From the cell containing the given text, extract its center point as [x, y] coordinate. 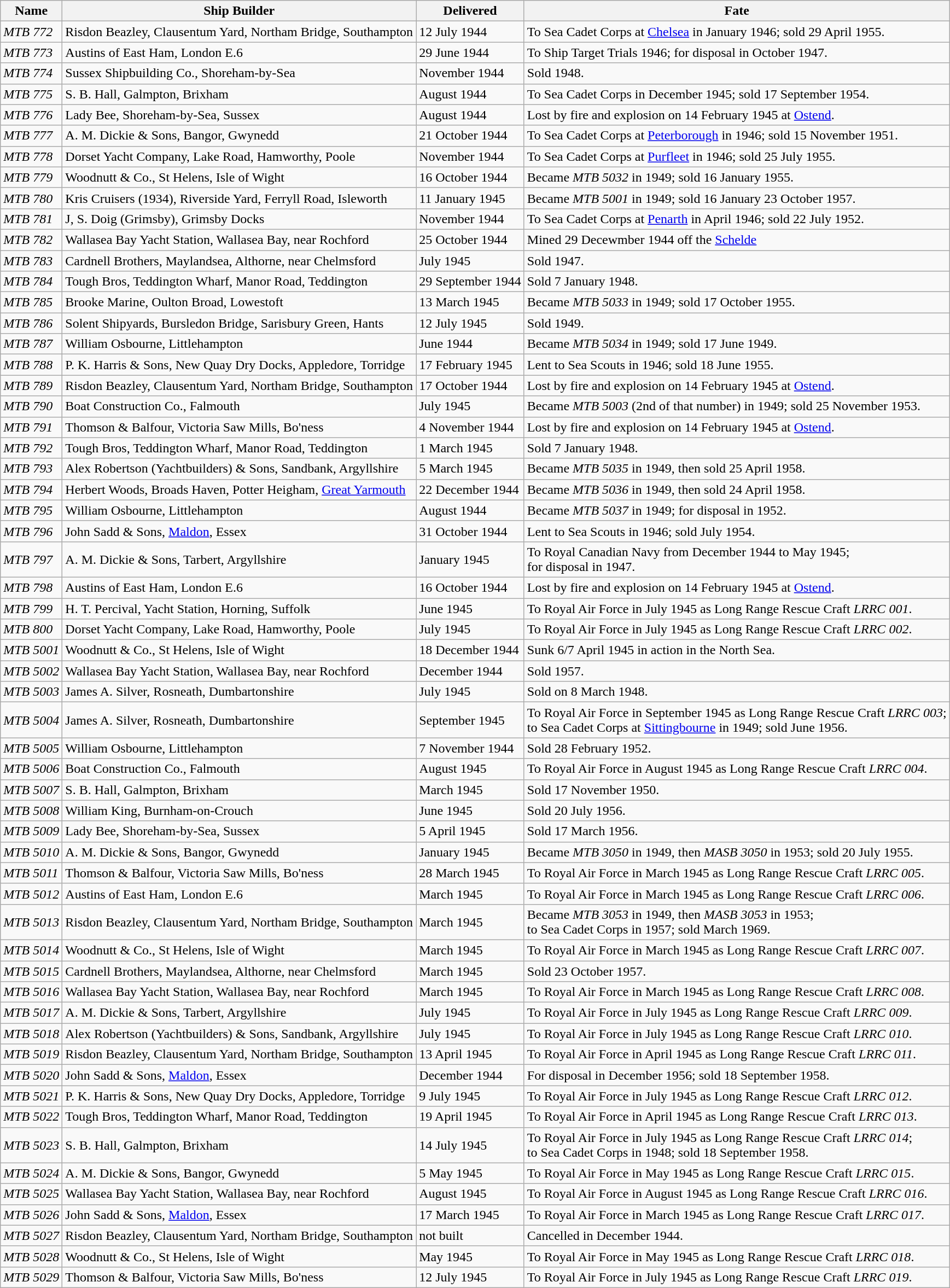
1 March 1945 [470, 448]
Sold 1947. [737, 261]
To Royal Air Force in March 1945 as Long Range Rescue Craft LRRC 008. [737, 992]
MTB 775 [32, 94]
To Royal Air Force in April 1945 as Long Range Rescue Craft LRRC 011. [737, 1054]
MTB 5017 [32, 1013]
Sold on 8 March 1948. [737, 692]
MTB 5013 [32, 922]
17 February 1945 [470, 365]
MTB 800 [32, 630]
MTB 774 [32, 73]
MTB 5012 [32, 894]
Sunk 6/7 April 1945 in action in the North Sea. [737, 650]
9 July 1945 [470, 1096]
To Royal Air Force in July 1945 as Long Range Rescue Craft LRRC 002. [737, 630]
To Sea Cadet Corps at Peterborough in 1946; sold 15 November 1951. [737, 136]
Became MTB 5001 in 1949; sold 16 January 23 October 1957. [737, 198]
MTB 780 [32, 198]
MTB 5023 [32, 1145]
For disposal in December 1956; sold 18 September 1958. [737, 1075]
MTB 783 [32, 261]
19 April 1945 [470, 1117]
MTB 5018 [32, 1034]
MTB 5014 [32, 950]
Sold 28 February 1952. [737, 748]
17 March 1945 [470, 1215]
MTB 788 [32, 365]
not built [470, 1235]
Delivered [470, 11]
13 March 1945 [470, 302]
Sold 17 November 1950. [737, 790]
MTB 785 [32, 302]
To Royal Air Force in March 1945 as Long Range Rescue Craft LRRC 007. [737, 950]
MTB 5024 [32, 1173]
To Royal Air Force in April 1945 as Long Range Rescue Craft LRRC 013. [737, 1117]
J, S. Doig (Grimsby), Grimsby Docks [240, 219]
MTB 782 [32, 240]
MTB 5022 [32, 1117]
MTB 5003 [32, 692]
Lent to Sea Scouts in 1946; sold 18 June 1955. [737, 365]
MTB 777 [32, 136]
MTB 789 [32, 386]
June 1944 [470, 344]
MTB 784 [32, 282]
MTB 5002 [32, 671]
Kris Cruisers (1934), Riverside Yard, Ferryll Road, Isleworth [240, 198]
11 January 1945 [470, 198]
To Royal Air Force in March 1945 as Long Range Rescue Craft LRRC 017. [737, 1215]
21 October 1944 [470, 136]
To Royal Air Force in July 1945 as Long Range Rescue Craft LRRC 010. [737, 1034]
To Sea Cadet Corps at Purfleet in 1946; sold 25 July 1955. [737, 156]
31 October 1944 [470, 531]
22 December 1944 [470, 489]
MTB 5020 [32, 1075]
September 1945 [470, 720]
MTB 5026 [32, 1215]
To Royal Air Force in July 1945 as Long Range Rescue Craft LRRC 014; to Sea Cadet Corps in 1948; sold 18 September 1958. [737, 1145]
Sold 1948. [737, 73]
14 July 1945 [470, 1145]
To Royal Canadian Navy from December 1944 to May 1945;for disposal in 1947. [737, 559]
To Ship Target Trials 1946; for disposal in October 1947. [737, 53]
29 September 1944 [470, 282]
To Royal Air Force in July 1945 as Long Range Rescue Craft LRRC 019. [737, 1277]
MTB 5015 [32, 971]
MTB 5025 [32, 1194]
To Royal Air Force in July 1945 as Long Range Rescue Craft LRRC 009. [737, 1013]
Became MTB 5034 in 1949; sold 17 June 1949. [737, 344]
Name [32, 11]
MTB 799 [32, 609]
5 May 1945 [470, 1173]
Sold 20 July 1956. [737, 811]
Became MTB 3053 in 1949, then MASB 3053 in 1953; to Sea Cadet Corps in 1957; sold March 1969. [737, 922]
Became MTB 3050 in 1949, then MASB 3050 in 1953; sold 20 July 1955. [737, 852]
Sold 23 October 1957. [737, 971]
Ship Builder [240, 11]
MTB 791 [32, 427]
Became MTB 5035 in 1949, then sold 25 April 1958. [737, 469]
25 October 1944 [470, 240]
13 April 1945 [470, 1054]
To Royal Air Force in May 1945 as Long Range Rescue Craft LRRC 018. [737, 1256]
Sussex Shipbuilding Co., Shoreham-by-Sea [240, 73]
Became MTB 5003 (2nd of that number) in 1949; sold 25 November 1953. [737, 406]
MTB 795 [32, 510]
MTB 5010 [32, 852]
29 June 1944 [470, 53]
17 October 1944 [470, 386]
18 December 1944 [470, 650]
MTB 773 [32, 53]
William King, Burnham-on-Crouch [240, 811]
To Royal Air Force in August 1945 as Long Range Rescue Craft LRRC 016. [737, 1194]
MTB 5008 [32, 811]
Became MTB 5033 in 1949; sold 17 October 1955. [737, 302]
MTB 5027 [32, 1235]
MTB 5029 [32, 1277]
5 April 1945 [470, 831]
To Sea Cadet Corps in December 1945; sold 17 September 1954. [737, 94]
Became MTB 5032 in 1949; sold 16 January 1955. [737, 177]
MTB 772 [32, 32]
MTB 5016 [32, 992]
4 November 1944 [470, 427]
To Royal Air Force in September 1945 as Long Range Rescue Craft LRRC 003; to Sea Cadet Corps at Sittingbourne in 1949; sold June 1956. [737, 720]
H. T. Percival, Yacht Station, Horning, Suffolk [240, 609]
MTB 778 [32, 156]
MTB 5004 [32, 720]
MTB 787 [32, 344]
MTB 790 [32, 406]
Herbert Woods, Broads Haven, Potter Heigham, Great Yarmouth [240, 489]
Brooke Marine, Oulton Broad, Lowestoft [240, 302]
To Royal Air Force in March 1945 as Long Range Rescue Craft LRRC 005. [737, 873]
5 March 1945 [470, 469]
MTB 779 [32, 177]
Lent to Sea Scouts in 1946; sold July 1954. [737, 531]
28 March 1945 [470, 873]
To Royal Air Force in May 1945 as Long Range Rescue Craft LRRC 015. [737, 1173]
Sold 1957. [737, 671]
May 1945 [470, 1256]
Sold 1949. [737, 323]
To Sea Cadet Corps at Penarth in April 1946; sold 22 July 1952. [737, 219]
MTB 5007 [32, 790]
MTB 794 [32, 489]
12 July 1944 [470, 32]
To Royal Air Force in July 1945 as Long Range Rescue Craft LRRC 001. [737, 609]
To Royal Air Force in August 1945 as Long Range Rescue Craft LRRC 004. [737, 769]
To Royal Air Force in July 1945 as Long Range Rescue Craft LRRC 012. [737, 1096]
MTB 781 [32, 219]
MTB 5009 [32, 831]
Solent Shipyards, Bursledon Bridge, Sarisbury Green, Hants [240, 323]
MTB 797 [32, 559]
MTB 5001 [32, 650]
MTB 796 [32, 531]
Mined 29 Decewmber 1944 off the Schelde [737, 240]
MTB 5011 [32, 873]
MTB 5019 [32, 1054]
Fate [737, 11]
Sold 17 March 1956. [737, 831]
MTB 5021 [32, 1096]
MTB 776 [32, 115]
MTB 5005 [32, 748]
To Sea Cadet Corps at Chelsea in January 1946; sold 29 April 1955. [737, 32]
MTB 792 [32, 448]
To Royal Air Force in March 1945 as Long Range Rescue Craft LRRC 006. [737, 894]
MTB 793 [32, 469]
MTB 5028 [32, 1256]
MTB 786 [32, 323]
MTB 5006 [32, 769]
MTB 798 [32, 587]
Became MTB 5037 in 1949; for disposal in 1952. [737, 510]
Became MTB 5036 in 1949, then sold 24 April 1958. [737, 489]
7 November 1944 [470, 748]
Cancelled in December 1944. [737, 1235]
